For the text-containing cell, return its midpoint in [x, y] coordinate format. 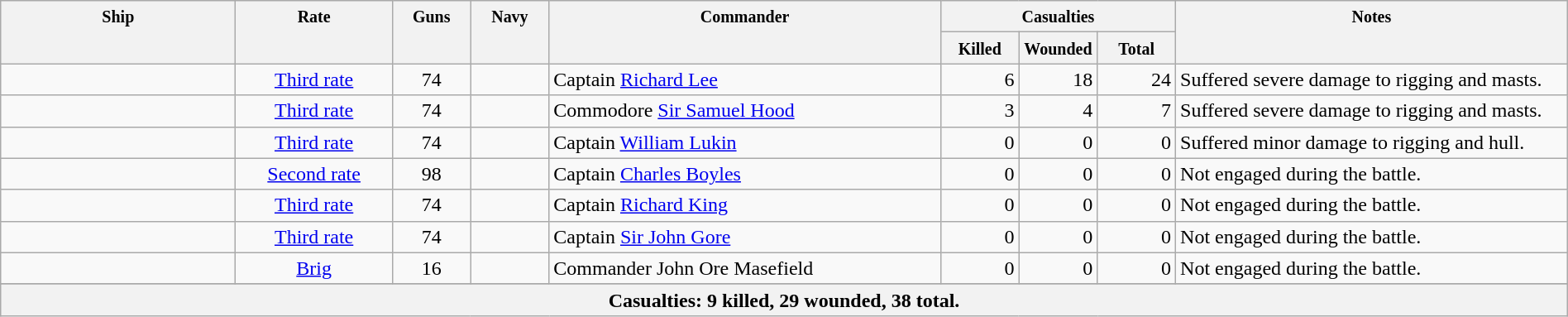
Captain Charles Boyles [745, 174]
98 [432, 174]
Wounded [1059, 48]
6 [979, 79]
16 [432, 268]
7 [1136, 111]
Killed [979, 48]
Captain Richard Lee [745, 79]
Captain Sir John Gore [745, 237]
Second rate [314, 174]
Commander John Ore Masefield [745, 268]
3 [979, 111]
Navy [509, 32]
Commodore Sir Samuel Hood [745, 111]
Suffered minor damage to rigging and hull. [1372, 142]
Ship [118, 32]
Captain William Lukin [745, 142]
Guns [432, 32]
Captain Richard King [745, 205]
Notes [1372, 32]
Casualties: 9 killed, 29 wounded, 38 total. [784, 300]
Commander [745, 32]
4 [1059, 111]
Casualties [1058, 17]
18 [1059, 79]
Total [1136, 48]
Brig [314, 268]
Rate [314, 32]
24 [1136, 79]
